Pinpoint the cell where the given text exists, returning its (x, y) midpoint coordinate. 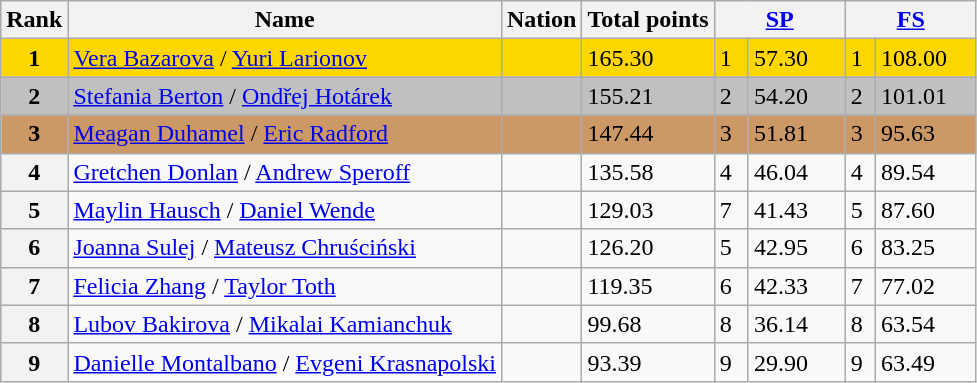
42.95 (796, 248)
63.49 (926, 362)
89.54 (926, 172)
36.14 (796, 324)
119.35 (648, 286)
77.02 (926, 286)
99.68 (648, 324)
Joanna Sulej / Mateusz Chruściński (285, 248)
93.39 (648, 362)
129.03 (648, 210)
147.44 (648, 134)
Gretchen Donlan / Andrew Speroff (285, 172)
108.00 (926, 58)
126.20 (648, 248)
Meagan Duhamel / Eric Radford (285, 134)
Maylin Hausch / Daniel Wende (285, 210)
54.20 (796, 96)
57.30 (796, 58)
Nation (541, 20)
135.58 (648, 172)
Felicia Zhang / Taylor Toth (285, 286)
63.54 (926, 324)
SP (780, 20)
Lubov Bakirova / Mikalai Kamianchuk (285, 324)
Total points (648, 20)
101.01 (926, 96)
FS (910, 20)
Vera Bazarova / Yuri Larionov (285, 58)
83.25 (926, 248)
Rank (34, 20)
87.60 (926, 210)
Danielle Montalbano / Evgeni Krasnapolski (285, 362)
41.43 (796, 210)
95.63 (926, 134)
Stefania Berton / Ondřej Hotárek (285, 96)
29.90 (796, 362)
51.81 (796, 134)
165.30 (648, 58)
46.04 (796, 172)
Name (285, 20)
42.33 (796, 286)
155.21 (648, 96)
